Pinpoint the cell where the given text exists, returning its (x, y) midpoint coordinate. 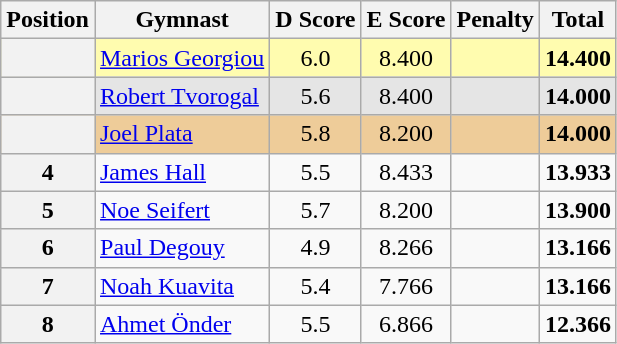
5.4 (316, 286)
Ahmet Önder (182, 324)
4.9 (316, 248)
Gymnast (182, 20)
Joel Plata (182, 134)
Robert Tvorogal (182, 96)
Total (578, 20)
14.400 (578, 58)
Penalty (495, 20)
Paul Degouy (182, 248)
7.766 (406, 286)
E Score (406, 20)
8 (48, 324)
5.7 (316, 210)
5.6 (316, 96)
Noe Seifert (182, 210)
13.900 (578, 210)
5 (48, 210)
6 (48, 248)
8.266 (406, 248)
7 (48, 286)
13.933 (578, 172)
6.866 (406, 324)
Position (48, 20)
12.366 (578, 324)
4 (48, 172)
James Hall (182, 172)
6.0 (316, 58)
5.8 (316, 134)
Noah Kuavita (182, 286)
8.433 (406, 172)
Marios Georgiou (182, 58)
D Score (316, 20)
